Return [X, Y] of the center of cell containing provided text 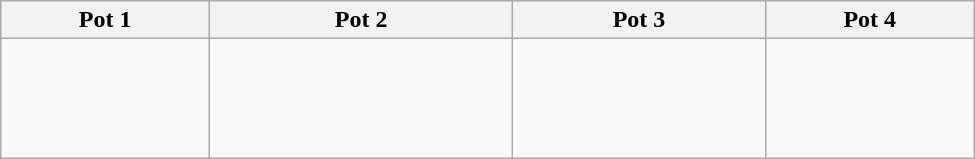
Pot 4 [870, 20]
Pot 2 [362, 20]
Pot 3 [640, 20]
Pot 1 [106, 20]
